Return the [x, y] coordinate for the center point of the cell that contains the specified text.  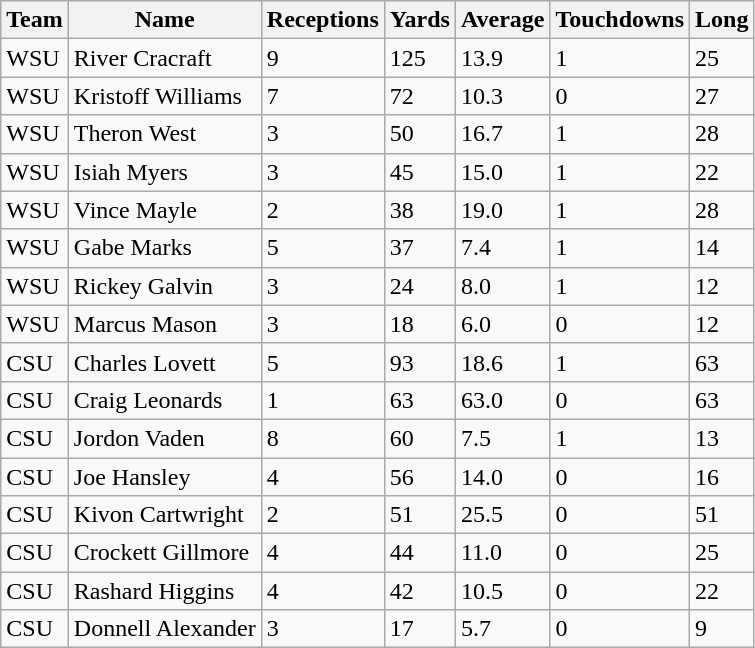
18.6 [502, 362]
Long [722, 20]
60 [420, 438]
72 [420, 96]
19.0 [502, 210]
17 [420, 629]
Receptions [322, 20]
27 [722, 96]
44 [420, 553]
Charles Lovett [164, 362]
Jordon Vaden [164, 438]
45 [420, 172]
10.5 [502, 591]
7 [322, 96]
8.0 [502, 286]
18 [420, 324]
Vince Mayle [164, 210]
8 [322, 438]
Marcus Mason [164, 324]
Donnell Alexander [164, 629]
63.0 [502, 400]
14 [722, 248]
7.5 [502, 438]
Craig Leonards [164, 400]
Isiah Myers [164, 172]
42 [420, 591]
13.9 [502, 58]
6.0 [502, 324]
Touchdowns [620, 20]
Crockett Gillmore [164, 553]
5.7 [502, 629]
Kristoff Williams [164, 96]
10.3 [502, 96]
Gabe Marks [164, 248]
14.0 [502, 477]
16 [722, 477]
Average [502, 20]
7.4 [502, 248]
13 [722, 438]
Name [164, 20]
125 [420, 58]
37 [420, 248]
16.7 [502, 134]
Team [35, 20]
River Cracraft [164, 58]
50 [420, 134]
Theron West [164, 134]
Kivon Cartwright [164, 515]
38 [420, 210]
Rickey Galvin [164, 286]
56 [420, 477]
24 [420, 286]
25.5 [502, 515]
Joe Hansley [164, 477]
11.0 [502, 553]
Yards [420, 20]
15.0 [502, 172]
Rashard Higgins [164, 591]
93 [420, 362]
